For the text-containing cell, return its midpoint in [x, y] coordinate format. 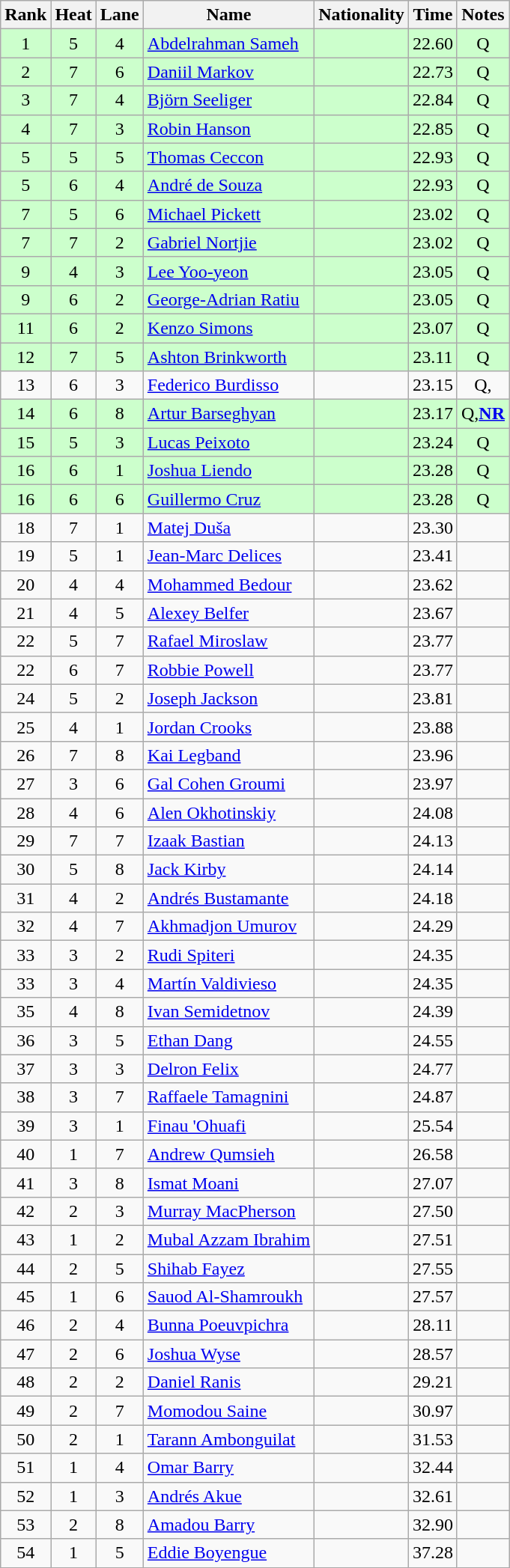
24.55 [433, 1040]
Alexey Belfer [228, 613]
22.73 [433, 72]
45 [25, 1297]
22.60 [433, 43]
Daniel Ranis [228, 1382]
Notes [482, 15]
52 [25, 1496]
23.17 [433, 414]
Mubal Azzam Ibrahim [228, 1239]
Q, [482, 385]
23.88 [433, 727]
Jean-Marc Delices [228, 556]
12 [25, 357]
23.07 [433, 328]
26.58 [433, 1154]
Raffaele Tamagnini [228, 1097]
37 [25, 1069]
23.81 [433, 698]
Jordan Crooks [228, 727]
19 [25, 556]
Omar Barry [228, 1468]
51 [25, 1468]
Thomas Ceccon [228, 157]
35 [25, 1012]
Heat [73, 15]
23.96 [433, 755]
18 [25, 528]
29.21 [433, 1382]
23.62 [433, 585]
André de Souza [228, 186]
George-Adrian Ratiu [228, 299]
Matej Duša [228, 528]
28.57 [433, 1354]
Rafael Miroslaw [228, 641]
Jack Kirby [228, 870]
24.08 [433, 812]
32 [25, 927]
39 [25, 1126]
Federico Burdisso [228, 385]
53 [25, 1525]
Q,NR [482, 414]
22.85 [433, 129]
Ashton Brinkworth [228, 357]
41 [25, 1183]
15 [25, 442]
Bunna Poeuvpichra [228, 1326]
23.67 [433, 613]
24.39 [433, 1012]
Finau 'Ohuafi [228, 1126]
Rudi Spiteri [228, 955]
Andrés Akue [228, 1496]
Kenzo Simons [228, 328]
24.77 [433, 1069]
Lee Yoo-yeon [228, 271]
Izaak Bastian [228, 841]
24.14 [433, 870]
Abdelrahman Sameh [228, 43]
Momodou Saine [228, 1411]
24 [25, 698]
21 [25, 613]
Joshua Wyse [228, 1354]
Delron Felix [228, 1069]
27 [25, 784]
24.13 [433, 841]
Kai Legband [228, 755]
Gal Cohen Groumi [228, 784]
Andrew Qumsieh [228, 1154]
30.97 [433, 1411]
42 [25, 1211]
50 [25, 1439]
27.57 [433, 1297]
Name [228, 15]
14 [25, 414]
25.54 [433, 1126]
Akhmadjon Umurov [228, 927]
Joseph Jackson [228, 698]
37.28 [433, 1553]
24.18 [433, 898]
Gabriel Nortjie [228, 242]
Ethan Dang [228, 1040]
43 [25, 1239]
Robbie Powell [228, 670]
27.50 [433, 1211]
Ismat Moani [228, 1183]
Daniil Markov [228, 72]
Alen Okhotinskiy [228, 812]
23.24 [433, 442]
Ivan Semidetnov [228, 1012]
13 [25, 385]
27.55 [433, 1269]
44 [25, 1269]
Sauod Al-Shamroukh [228, 1297]
Tarann Ambonguilat [228, 1439]
Shihab Fayez [228, 1269]
48 [25, 1382]
Lucas Peixoto [228, 442]
28.11 [433, 1326]
Nationality [362, 15]
36 [25, 1040]
26 [25, 755]
29 [25, 841]
23.41 [433, 556]
27.51 [433, 1239]
38 [25, 1097]
20 [25, 585]
24.87 [433, 1097]
Björn Seeliger [228, 100]
54 [25, 1553]
Martín Valdivieso [228, 983]
23.11 [433, 357]
32.61 [433, 1496]
23.97 [433, 784]
24.29 [433, 927]
Rank [25, 15]
11 [25, 328]
Eddie Boyengue [228, 1553]
28 [25, 812]
Guillermo Cruz [228, 499]
Murray MacPherson [228, 1211]
Amadou Barry [228, 1525]
31 [25, 898]
25 [25, 727]
Michael Pickett [228, 214]
Artur Barseghyan [228, 414]
Robin Hanson [228, 129]
40 [25, 1154]
Time [433, 15]
Joshua Liendo [228, 471]
47 [25, 1354]
Andrés Bustamante [228, 898]
31.53 [433, 1439]
Lane [120, 15]
49 [25, 1411]
32.90 [433, 1525]
27.07 [433, 1183]
30 [25, 870]
46 [25, 1326]
23.15 [433, 385]
32.44 [433, 1468]
23.30 [433, 528]
22.84 [433, 100]
Mohammed Bedour [228, 585]
